Output the (x, y) coordinate of the center of the cell containing the given text.  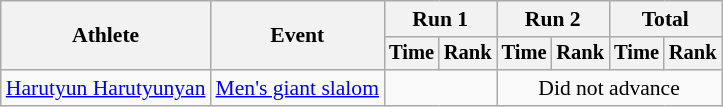
Total (665, 19)
Run 1 (440, 19)
Run 2 (553, 19)
Men's giant slalom (298, 88)
Did not advance (610, 88)
Harutyun Harutyunyan (106, 88)
Athlete (106, 36)
Event (298, 36)
